Determine the (X, Y) coordinate at the center of the cell enclosing the given text.  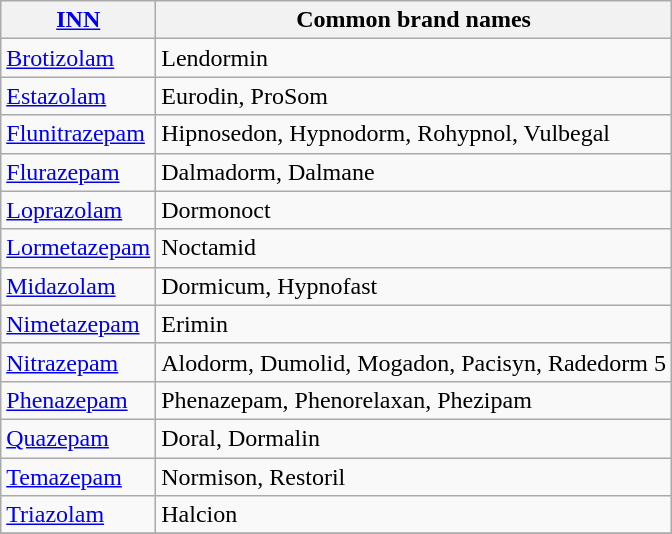
Common brand names (414, 20)
Estazolam (78, 96)
Lormetazepam (78, 248)
Noctamid (414, 248)
Phenazepam (78, 400)
Nitrazepam (78, 362)
Dormonoct (414, 210)
Brotizolam (78, 58)
Phenazepam, Phenorelaxan, Phezipam (414, 400)
Triazolam (78, 515)
Flurazepam (78, 172)
Hipnosedon, Hypnodorm, Rohypnol, Vulbegal (414, 134)
Normison, Restoril (414, 477)
Eurodin, ProSom (414, 96)
Alodorm, Dumolid, Mogadon, Pacisyn, Radedorm 5 (414, 362)
Nimetazepam (78, 324)
Quazepam (78, 438)
Flunitrazepam (78, 134)
Dalmadorm, Dalmane (414, 172)
INN (78, 20)
Lendormin (414, 58)
Temazepam (78, 477)
Erimin (414, 324)
Doral, Dormalin (414, 438)
Midazolam (78, 286)
Loprazolam (78, 210)
Dormicum, Hypnofast (414, 286)
Halcion (414, 515)
